From the cell containing the given text, extract its center point as [x, y] coordinate. 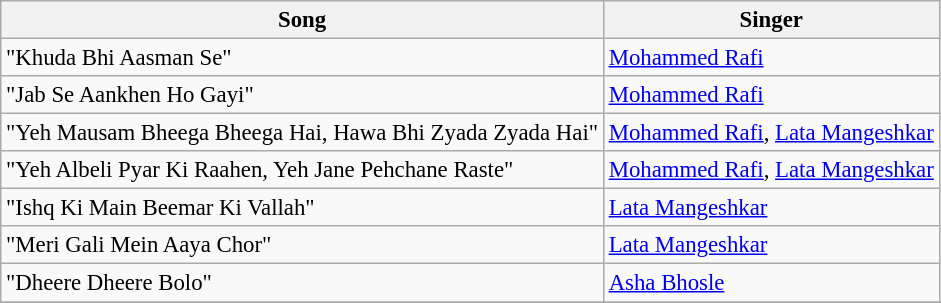
"Dheere Dheere Bolo" [302, 283]
Asha Bhosle [771, 283]
"Yeh Mausam Bheega Bheega Hai, Hawa Bhi Zyada Zyada Hai" [302, 133]
Singer [771, 20]
"Meri Gali Mein Aaya Chor" [302, 245]
"Ishq Ki Main Beemar Ki Vallah" [302, 208]
"Khuda Bhi Aasman Se" [302, 58]
"Yeh Albeli Pyar Ki Raahen, Yeh Jane Pehchane Raste" [302, 170]
Song [302, 20]
"Jab Se Aankhen Ho Gayi" [302, 95]
